Detect which cell encompasses the target text, then output its (X, Y) center coordinate. 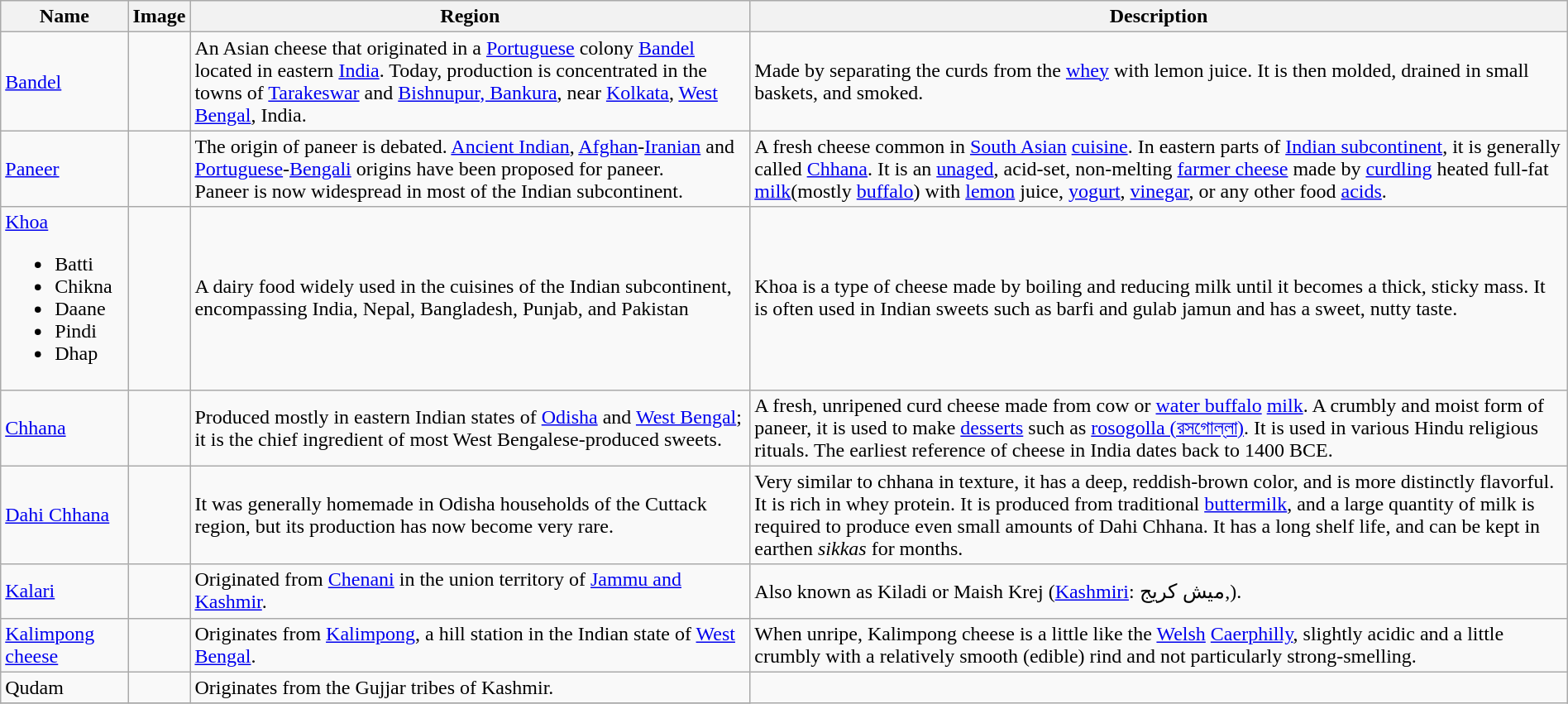
Kalimpong cheese (65, 645)
Originates from the Gujjar tribes of Kashmir. (470, 687)
Image (159, 17)
KhoaBattiChiknaDaanePindiDhap (65, 298)
Region (470, 17)
Made by separating the curds from the whey with lemon juice. It is then molded, drained in small baskets, and smoked. (1159, 81)
Name (65, 17)
A dairy food widely used in the cuisines of the Indian subcontinent, encompassing India, Nepal, Bangladesh, Punjab, and Pakistan (470, 298)
Produced mostly in eastern Indian states of Odisha and West Bengal; it is the chief ingredient of most West Bengalese-produced sweets. (470, 428)
Kalari (65, 591)
Paneer (65, 169)
Qudam (65, 687)
It was generally homemade in Odisha households of the Cuttack region, but its production has now become very rare. (470, 515)
Also known as Kiladi or Maish Krej (Kashmiri: ميش کريج,). (1159, 591)
Bandel (65, 81)
Chhana (65, 428)
Originated from Chenani in the union territory of Jammu and Kashmir. (470, 591)
Description (1159, 17)
Dahi Chhana (65, 515)
Originates from Kalimpong, a hill station in the Indian state of West Bengal. (470, 645)
